Find where the given text appears and provide that cell's center as (x, y) coordinate. 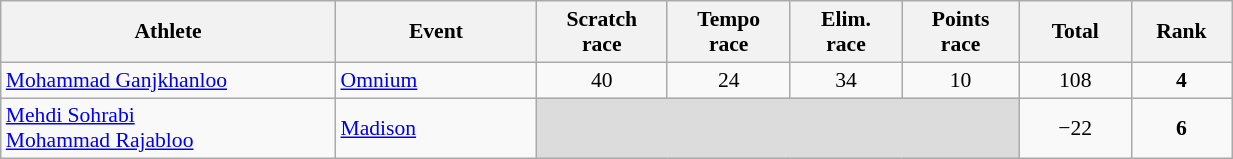
Elim.race (846, 32)
Athlete (168, 32)
Event (436, 32)
108 (1075, 80)
−22 (1075, 128)
6 (1182, 128)
Temporace (728, 32)
Mohammad Ganjkhanloo (168, 80)
Rank (1182, 32)
Scratchrace (602, 32)
4 (1182, 80)
34 (846, 80)
Total (1075, 32)
24 (728, 80)
Mehdi SohrabiMohammad Rajabloo (168, 128)
Madison (436, 128)
Pointsrace (961, 32)
40 (602, 80)
Omnium (436, 80)
10 (961, 80)
